Pinpoint the cell where the given text exists, returning its [X, Y] midpoint coordinate. 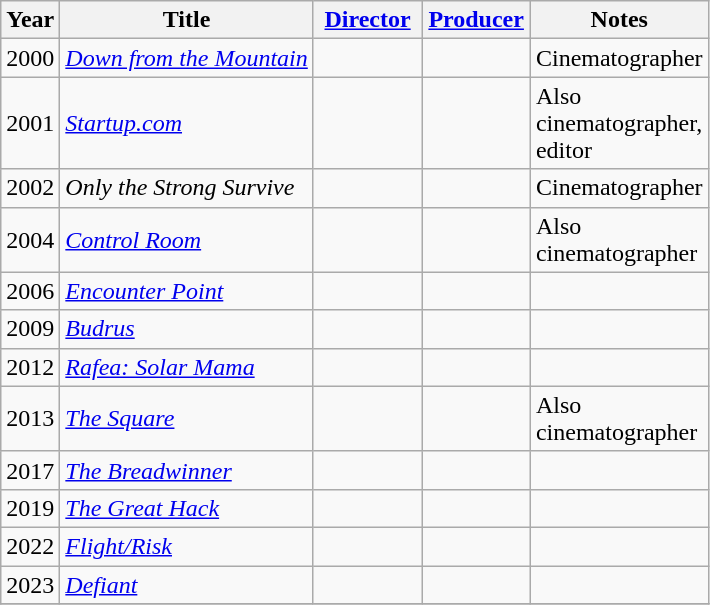
The Breadwinner [187, 470]
2013 [30, 418]
Producer [476, 20]
2006 [30, 291]
Down from the Mountain [187, 58]
Defiant [187, 585]
2017 [30, 470]
2019 [30, 508]
The Great Hack [187, 508]
Control Room [187, 240]
2009 [30, 329]
Only the Strong Survive [187, 188]
Startup.com [187, 123]
Rafea: Solar Mama [187, 367]
Encounter Point [187, 291]
2023 [30, 585]
2002 [30, 188]
2004 [30, 240]
2000 [30, 58]
The Square [187, 418]
Director [368, 20]
Budrus [187, 329]
2001 [30, 123]
2022 [30, 546]
Notes [619, 20]
Title [187, 20]
Also cinematographer, editor [619, 123]
2012 [30, 367]
Year [30, 20]
Flight/Risk [187, 546]
